Scan for the cell matching the given text and deliver its (x, y) coordinate at center. 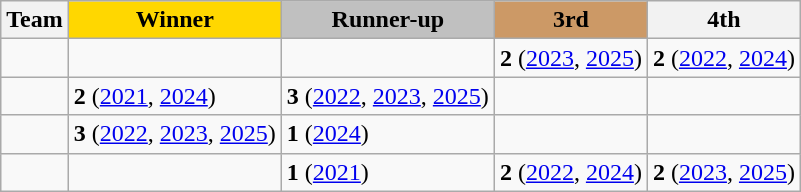
Winner (174, 20)
3rd (570, 20)
Team (35, 20)
1 (2024) (388, 134)
1 (2021) (388, 172)
2 (2021, 2024) (174, 96)
4th (724, 20)
Runner-up (388, 20)
